Scan for the cell matching the given text and deliver its [X, Y] coordinate at center. 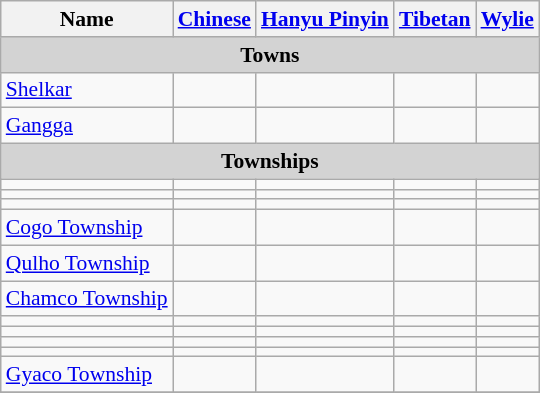
Shelkar [87, 90]
Chamco Township [87, 299]
Cogo Township [87, 228]
Gyaco Township [87, 375]
Chinese [214, 19]
Wylie [508, 19]
Qulho Township [87, 263]
Tibetan [435, 19]
Townships [270, 162]
Hanyu Pinyin [325, 19]
Gangga [87, 126]
Name [87, 19]
Towns [270, 55]
